Return the [x, y] coordinate for the center point of the cell that contains the specified text.  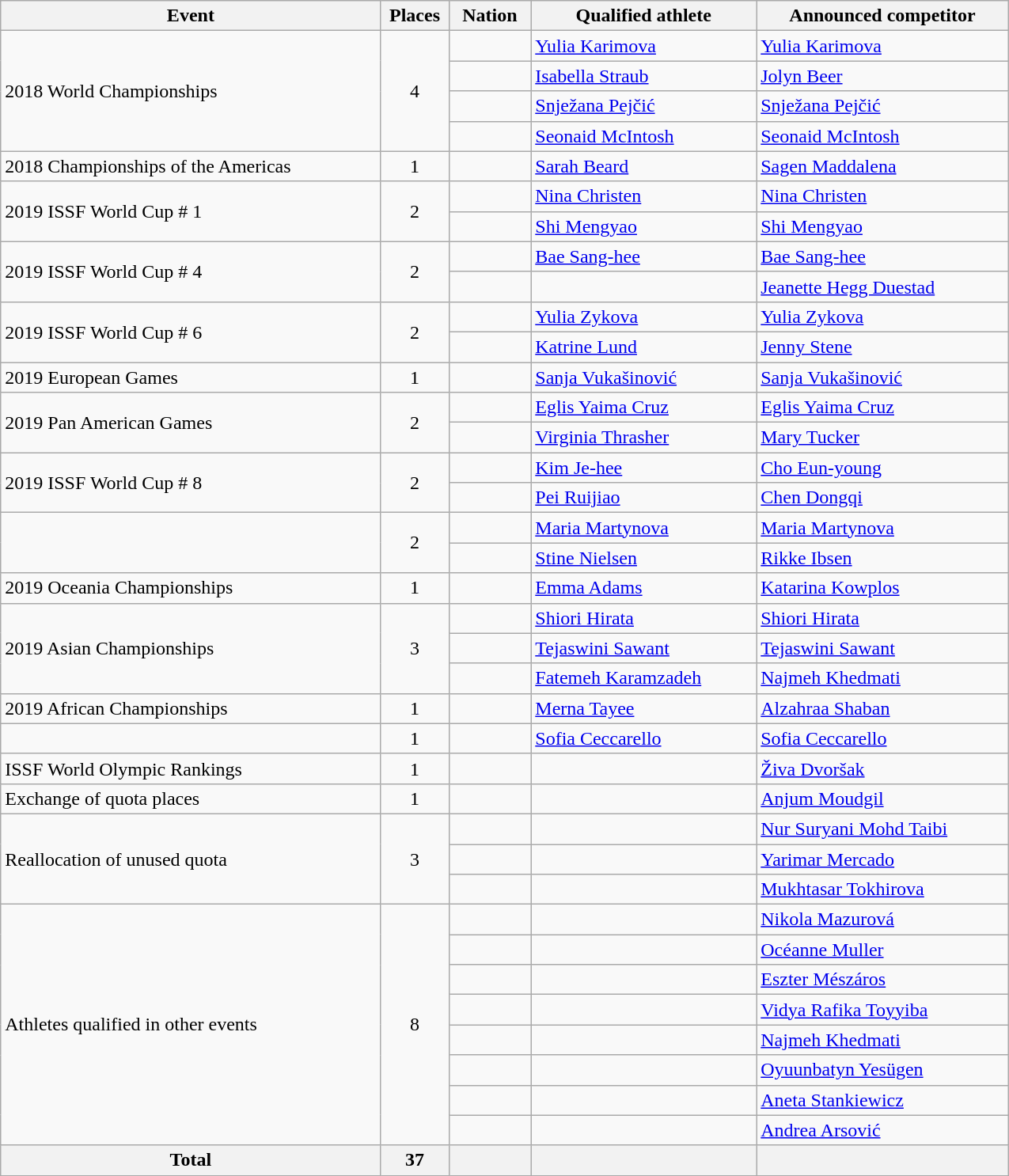
Qualified athlete [644, 16]
Reallocation of unused quota [191, 859]
Cho Eun-young [883, 468]
Places [415, 16]
Nur Suryani Mohd Taibi [883, 829]
Isabella Straub [644, 76]
Kim Je-hee [644, 468]
2018 Championships of the Americas [191, 166]
Sagen Maddalena [883, 166]
Emma Adams [644, 588]
8 [415, 1025]
Fatemeh Karamzadeh [644, 678]
Vidya Rafika Toyyiba [883, 1010]
4 [415, 91]
Jolyn Beer [883, 76]
Katrine Lund [644, 347]
Jenny Stene [883, 347]
Jeanette Hegg Duestad [883, 286]
2019 ISSF World Cup # 8 [191, 483]
Alzahraa Shaban [883, 708]
2018 World Championships [191, 91]
Katarina Kowplos [883, 588]
Eszter Mészáros [883, 980]
Nikola Mazurová [883, 920]
Andrea Arsović [883, 1130]
Mary Tucker [883, 438]
Rikke Ibsen [883, 558]
Athletes qualified in other events [191, 1025]
37 [415, 1160]
Mukhtasar Tokhirova [883, 890]
2019 Oceania Championships [191, 588]
Virginia Thrasher [644, 438]
2019 ISSF World Cup # 4 [191, 271]
Stine Nielsen [644, 558]
2019 ISSF World Cup # 1 [191, 211]
Event [191, 16]
Aneta Stankiewicz [883, 1100]
Announced competitor [883, 16]
Yarimar Mercado [883, 859]
Exchange of quota places [191, 799]
2019 ISSF World Cup # 6 [191, 332]
2019 Pan American Games [191, 423]
ISSF World Olympic Rankings [191, 768]
2019 Asian Championships [191, 648]
Total [191, 1160]
Živa Dvoršak [883, 768]
Merna Tayee [644, 708]
Anjum Moudgil [883, 799]
Nation [490, 16]
Océanne Muller [883, 950]
2019 European Games [191, 377]
Pei Ruijiao [644, 498]
Oyuunbatyn Yesügen [883, 1070]
2019 African Championships [191, 708]
Sarah Beard [644, 166]
Chen Dongqi [883, 498]
